Determine the [X, Y] coordinate at the center of the cell enclosing the given text.  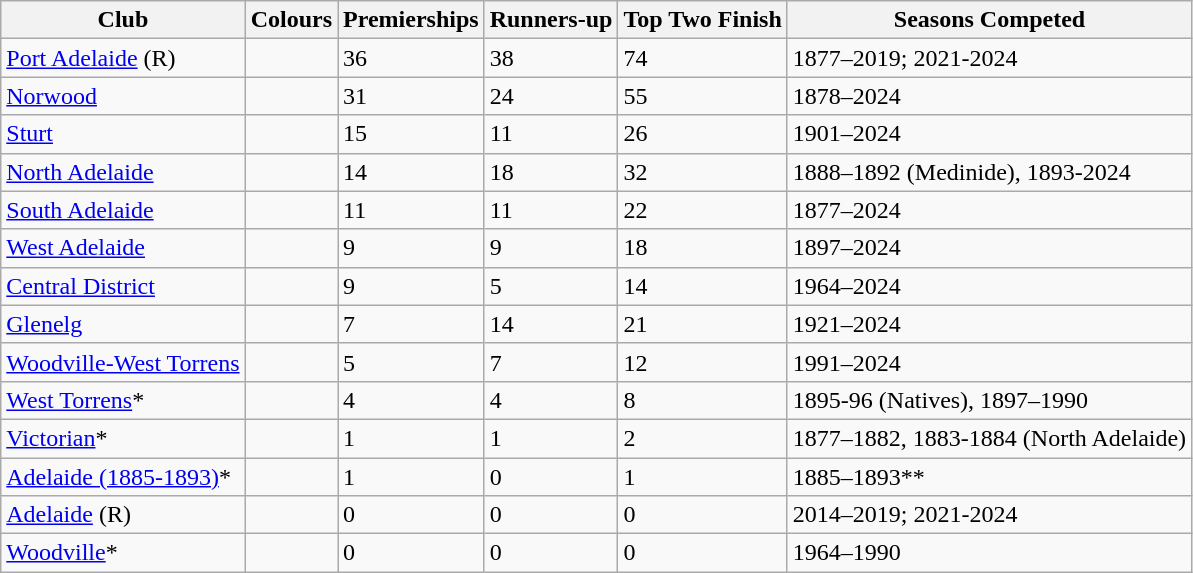
Woodville* [123, 553]
8 [702, 400]
West Torrens* [123, 400]
1964–2024 [989, 286]
24 [551, 96]
38 [551, 58]
1878–2024 [989, 96]
1897–2024 [989, 248]
North Adelaide [123, 172]
Adelaide (R) [123, 515]
55 [702, 96]
Port Adelaide (R) [123, 58]
West Adelaide [123, 248]
Woodville-West Torrens [123, 362]
1991–2024 [989, 362]
1921–2024 [989, 324]
Top Two Finish [702, 20]
2 [702, 438]
15 [412, 134]
1964–1990 [989, 553]
Club [123, 20]
1877–2024 [989, 210]
1885–1893** [989, 477]
Seasons Competed [989, 20]
Victorian* [123, 438]
12 [702, 362]
Premierships [412, 20]
21 [702, 324]
74 [702, 58]
26 [702, 134]
1888–1892 (Medinide), 1893-2024 [989, 172]
South Adelaide [123, 210]
32 [702, 172]
1901–2024 [989, 134]
2014–2019; 2021-2024 [989, 515]
Glenelg [123, 324]
22 [702, 210]
Adelaide (1885-1893)* [123, 477]
Norwood [123, 96]
Sturt [123, 134]
31 [412, 96]
Runners-up [551, 20]
Colours [291, 20]
1877–2019; 2021-2024 [989, 58]
1877–1882, 1883-1884 (North Adelaide) [989, 438]
36 [412, 58]
1895-96 (Natives), 1897–1990 [989, 400]
Central District [123, 286]
